Pinpoint the cell where the given text exists, returning its [x, y] midpoint coordinate. 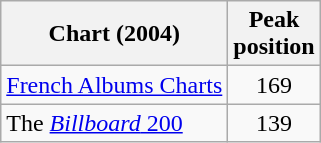
The Billboard 200 [114, 123]
French Albums Charts [114, 85]
139 [274, 123]
Peakposition [274, 34]
169 [274, 85]
Chart (2004) [114, 34]
